Output the (x, y) coordinate of the center of the cell containing the given text.  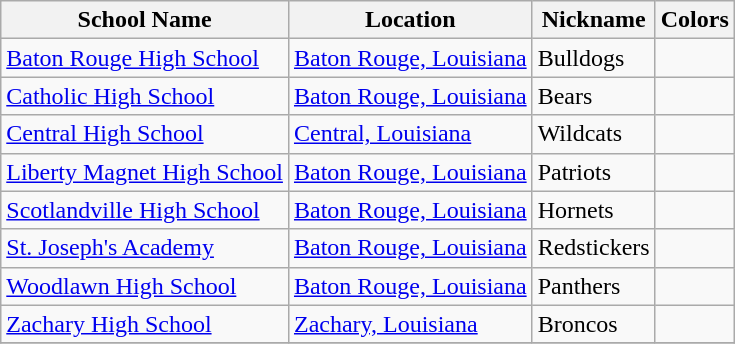
Scotlandville High School (145, 210)
Patriots (594, 172)
Hornets (594, 210)
Nickname (594, 20)
Redstickers (594, 248)
Liberty Magnet High School (145, 172)
Panthers (594, 286)
Bulldogs (594, 58)
Location (410, 20)
Colors (694, 20)
Bears (594, 96)
Central High School (145, 134)
Central, Louisiana (410, 134)
St. Joseph's Academy (145, 248)
Wildcats (594, 134)
Zachary High School (145, 324)
Catholic High School (145, 96)
Woodlawn High School (145, 286)
Baton Rouge High School (145, 58)
Broncos (594, 324)
Zachary, Louisiana (410, 324)
School Name (145, 20)
